Output the (X, Y) coordinate of the center of the cell containing the given text.  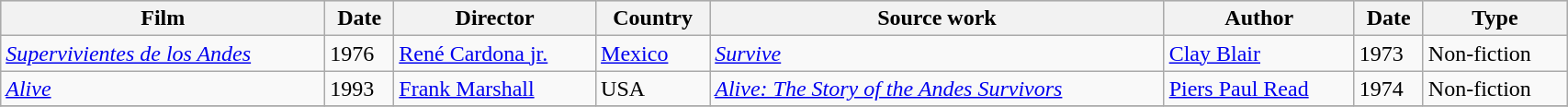
Supervivientes de los Andes (164, 53)
1993 (360, 89)
1973 (1389, 53)
Alive: The Story of the Andes Survivors (937, 89)
Country (653, 18)
Type (1495, 18)
Source work (937, 18)
Alive (164, 89)
USA (653, 89)
René Cardona jr. (495, 53)
Survive (937, 53)
Director (495, 18)
Piers Paul Read (1258, 89)
Frank Marshall (495, 89)
1974 (1389, 89)
Author (1258, 18)
Clay Blair (1258, 53)
Mexico (653, 53)
Film (164, 18)
1976 (360, 53)
